Determine the (x, y) coordinate at the center of the cell enclosing the given text.  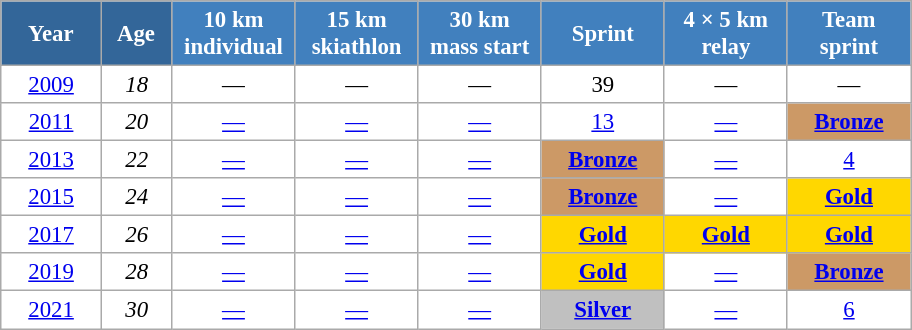
13 (602, 122)
2009 (52, 85)
4 × 5 km relay (726, 34)
Sprint (602, 34)
15 km skiathlon (356, 34)
2017 (52, 235)
6 (848, 310)
2021 (52, 310)
Team sprint (848, 34)
24 (136, 197)
39 (602, 85)
4 (848, 160)
20 (136, 122)
10 km individual (234, 34)
2013 (52, 160)
30 km mass start (480, 34)
26 (136, 235)
28 (136, 273)
2019 (52, 273)
Silver (602, 310)
Year (52, 34)
22 (136, 160)
2011 (52, 122)
2015 (52, 197)
18 (136, 85)
Age (136, 34)
30 (136, 310)
